Locate the cell with the specified text and output its [X, Y] center coordinate. 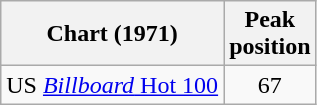
Peakposition [270, 34]
US Billboard Hot 100 [112, 85]
67 [270, 85]
Chart (1971) [112, 34]
